For the text-containing cell, return its midpoint in [x, y] coordinate format. 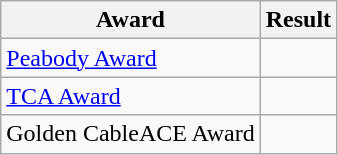
Result [298, 20]
Golden CableACE Award [130, 134]
Peabody Award [130, 58]
TCA Award [130, 96]
Award [130, 20]
